Provide the (x, y) coordinate of the cell's center where the given text is located.  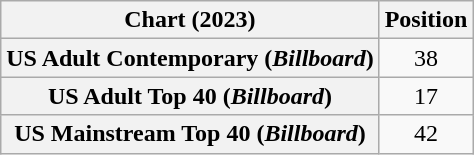
US Mainstream Top 40 (Billboard) (190, 134)
Position (426, 20)
US Adult Contemporary (Billboard) (190, 58)
Chart (2023) (190, 20)
17 (426, 96)
US Adult Top 40 (Billboard) (190, 96)
38 (426, 58)
42 (426, 134)
